Search for the cell housing the specified text and yield its (x, y) center coordinate. 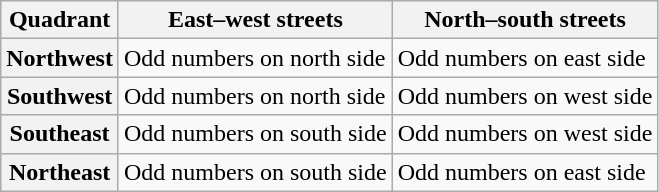
Quadrant (60, 20)
East–west streets (255, 20)
North–south streets (525, 20)
Northeast (60, 172)
Southwest (60, 96)
Northwest (60, 58)
Southeast (60, 134)
